Capture the cell that displays the provided text and extract its [x, y] central coordinate. 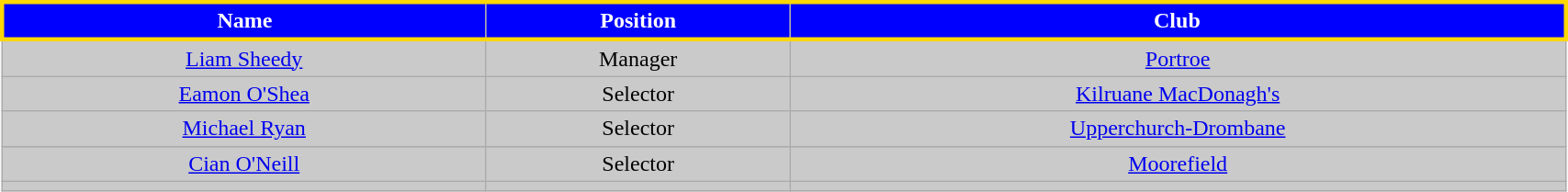
Club [1178, 20]
Cian O'Neill [244, 164]
Kilruane MacDonagh's [1178, 94]
Moorefield [1178, 164]
Eamon O'Shea [244, 94]
Position [637, 20]
Liam Sheedy [244, 58]
Manager [637, 58]
Portroe [1178, 58]
Michael Ryan [244, 129]
Upperchurch-Drombane [1178, 129]
Name [244, 20]
